Output the [X, Y] coordinate of the center of the cell containing the given text.  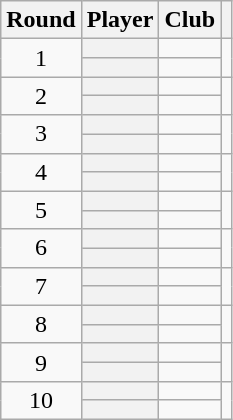
2 [41, 96]
4 [41, 172]
8 [41, 324]
10 [41, 400]
Round [41, 20]
1 [41, 58]
Club [190, 20]
3 [41, 134]
6 [41, 248]
5 [41, 210]
7 [41, 286]
Player [120, 20]
9 [41, 362]
